Pinpoint the cell where the given text exists, returning its [X, Y] midpoint coordinate. 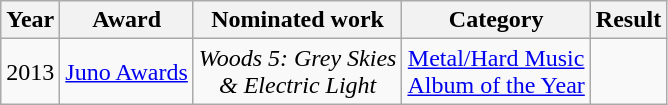
Metal/Hard MusicAlbum of the Year [496, 72]
Result [628, 20]
Woods 5: Grey Skies& Electric Light [298, 72]
Category [496, 20]
Award [127, 20]
Juno Awards [127, 72]
2013 [30, 72]
Nominated work [298, 20]
Year [30, 20]
